Return [x, y] of the center of cell containing provided text 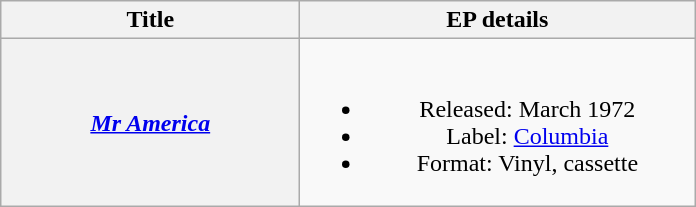
Title [150, 20]
Mr America [150, 122]
Released: March 1972Label: ColumbiaFormat: Vinyl, cassette [498, 122]
EP details [498, 20]
